Detect which cell encompasses the target text, then output its (x, y) center coordinate. 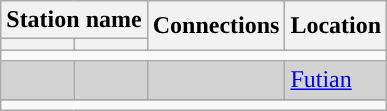
Futian (336, 80)
Location (336, 26)
Connections (216, 26)
Station name (74, 20)
